Detect which cell encompasses the target text, then output its [X, Y] center coordinate. 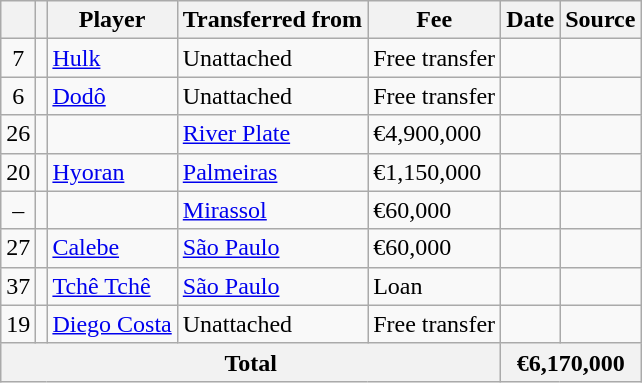
Fee [434, 20]
€1,150,000 [434, 172]
€4,900,000 [434, 134]
20 [18, 172]
Hulk [112, 58]
6 [18, 96]
€6,170,000 [571, 362]
Diego Costa [112, 324]
Tchê Tchê [112, 286]
Total [251, 362]
37 [18, 286]
27 [18, 248]
Player [112, 20]
Loan [434, 286]
26 [18, 134]
Date [530, 20]
Mirassol [272, 210]
Calebe [112, 248]
7 [18, 58]
River Plate [272, 134]
– [18, 210]
Hyoran [112, 172]
Source [600, 20]
19 [18, 324]
Dodô [112, 96]
Transferred from [272, 20]
Palmeiras [272, 172]
